Output the (x, y) coordinate of the center of the cell containing the given text.  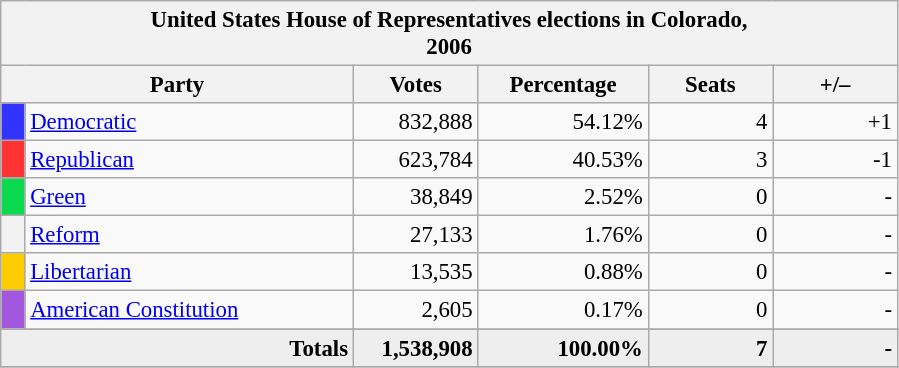
American Constitution (189, 310)
Republican (189, 160)
United States House of Representatives elections in Colorado,2006 (450, 34)
Party (178, 85)
623,784 (416, 160)
13,535 (416, 273)
7 (710, 348)
1.76% (563, 235)
40.53% (563, 160)
0.88% (563, 273)
54.12% (563, 122)
Votes (416, 85)
38,849 (416, 197)
100.00% (563, 348)
Libertarian (189, 273)
27,133 (416, 235)
0.17% (563, 310)
2,605 (416, 310)
Totals (178, 348)
Green (189, 197)
4 (710, 122)
-1 (836, 160)
+/– (836, 85)
Seats (710, 85)
Reform (189, 235)
2.52% (563, 197)
Democratic (189, 122)
+1 (836, 122)
1,538,908 (416, 348)
Percentage (563, 85)
832,888 (416, 122)
3 (710, 160)
